Output the [x, y] coordinate of the center of the cell containing the given text.  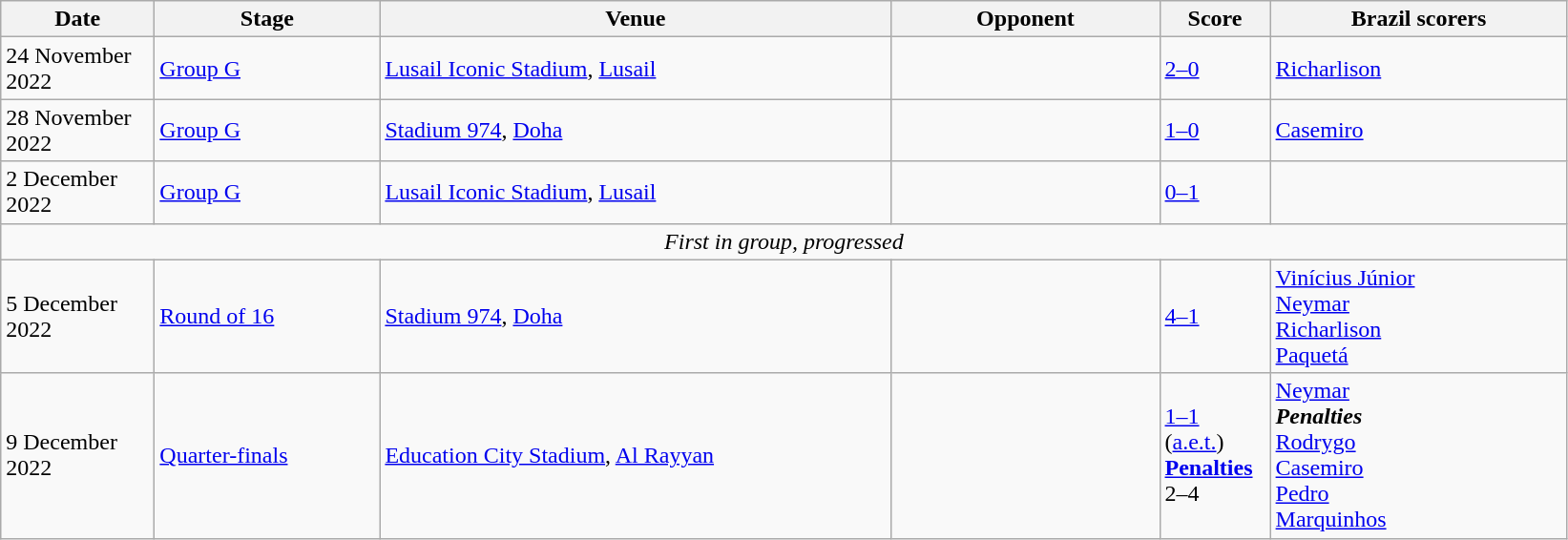
Vinícius Júnior Neymar Richarlison Paquetá [1418, 317]
Stage [267, 19]
5 December 2022 [78, 317]
4–1 [1215, 317]
Neymar Penalties Rodrygo Casemiro Pedro Marquinhos [1418, 456]
Opponent [1025, 19]
1–0 [1215, 130]
First in group, progressed [784, 241]
Score [1215, 19]
28 November 2022 [78, 130]
2–0 [1215, 69]
24 November 2022 [78, 69]
Date [78, 19]
Brazil scorers [1418, 19]
0–1 [1215, 193]
Casemiro [1418, 130]
Richarlison [1418, 69]
1–1 (a.e.t.) Penalties 2–4 [1215, 456]
Venue [636, 19]
Quarter-finals [267, 456]
Round of 16 [267, 317]
2 December 2022 [78, 193]
Education City Stadium, Al Rayyan [636, 456]
9 December 2022 [78, 456]
